Return (x, y) of the center of cell containing provided text 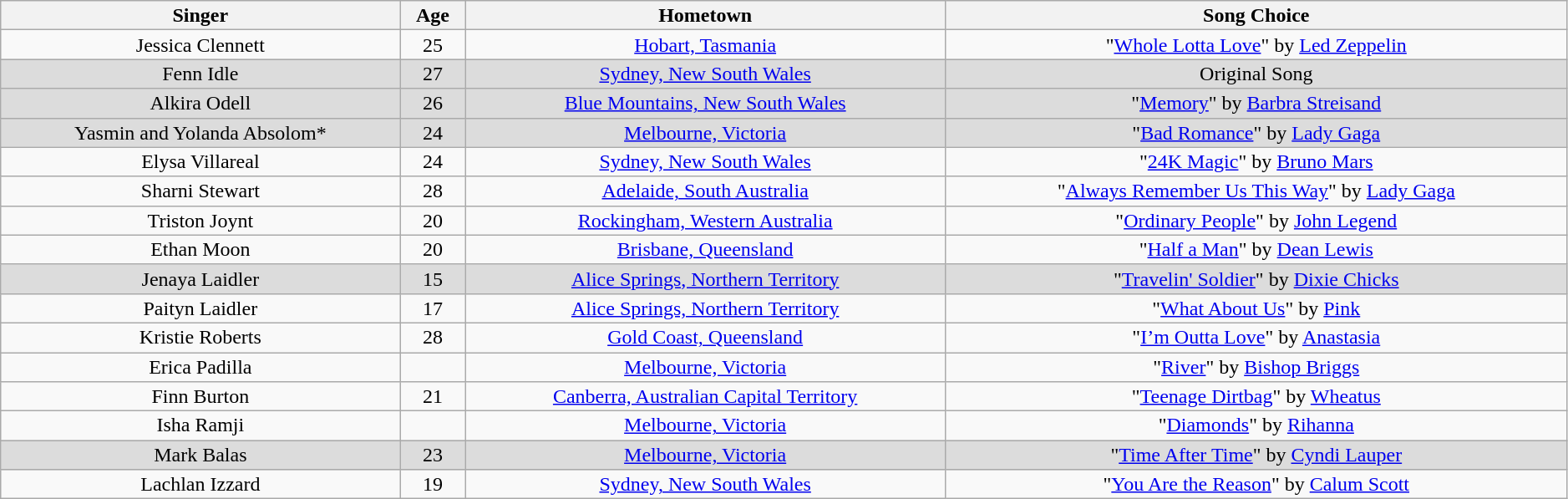
Age (433, 15)
17 (433, 308)
"24K Magic" by Bruno Mars (1256, 162)
"Whole Lotta Love" by Led Zeppelin (1256, 45)
Singer (200, 15)
Elysa Villareal (200, 162)
Triston Joynt (200, 221)
Jenaya Laidler (200, 279)
21 (433, 396)
"You Are the Reason" by Calum Scott (1256, 485)
Ethan Moon (200, 249)
"What About Us" by Pink (1256, 308)
"Teenage Dirtbag" by Wheatus (1256, 396)
Mark Balas (200, 455)
Isha Ramji (200, 426)
"Diamonds" by Rihanna (1256, 426)
Fenn Idle (200, 74)
26 (433, 104)
Song Choice (1256, 15)
Hobart, Tasmania (705, 45)
"Memory" by Barbra Streisand (1256, 104)
Hometown (705, 15)
27 (433, 74)
"Time After Time" by Cyndi Lauper (1256, 455)
"Bad Romance" by Lady Gaga (1256, 132)
Rockingham, Western Australia (705, 221)
Lachlan Izzard (200, 485)
Blue Mountains, New South Wales (705, 104)
Paityn Laidler (200, 308)
Canberra, Australian Capital Territory (705, 396)
Alkira Odell (200, 104)
"I’m Outta Love" by Anastasia (1256, 338)
19 (433, 485)
"Travelin' Soldier" by Dixie Chicks (1256, 279)
Jessica Clennett (200, 45)
Adelaide, South Australia (705, 191)
"Always Remember Us This Way" by Lady Gaga (1256, 191)
Gold Coast, Queensland (705, 338)
"River" by Bishop Briggs (1256, 368)
23 (433, 455)
Erica Padilla (200, 368)
Brisbane, Queensland (705, 249)
"Half a Man" by Dean Lewis (1256, 249)
25 (433, 45)
Yasmin and Yolanda Absolom* (200, 132)
Original Song (1256, 74)
"Ordinary People" by John Legend (1256, 221)
Finn Burton (200, 396)
15 (433, 279)
Sharni Stewart (200, 191)
Kristie Roberts (200, 338)
